Return the [x, y] coordinate for the center point of the cell that contains the specified text.  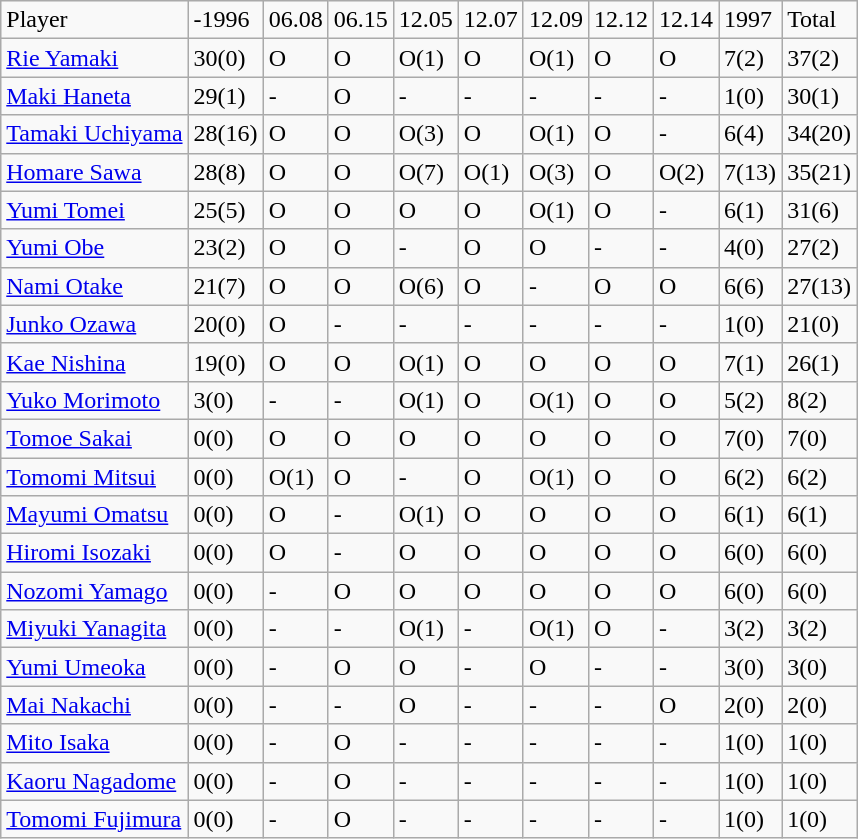
30(1) [820, 96]
Nozomi Yamago [94, 591]
6(6) [750, 286]
Miyuki Yanagita [94, 629]
30(0) [226, 58]
12.05 [426, 20]
31(6) [820, 210]
12.12 [620, 20]
Kae Nishina [94, 362]
Tomomi Fujimura [94, 819]
06.08 [296, 20]
Homare Sawa [94, 172]
Maki Haneta [94, 96]
O(7) [426, 172]
28(16) [226, 134]
7(13) [750, 172]
Yumi Tomei [94, 210]
27(2) [820, 248]
Mai Nakachi [94, 705]
5(2) [750, 400]
-1996 [226, 20]
21(7) [226, 286]
Yumi Umeoka [94, 667]
Yumi Obe [94, 248]
Mito Isaka [94, 743]
Yuko Morimoto [94, 400]
12.09 [556, 20]
06.15 [360, 20]
34(20) [820, 134]
23(2) [226, 248]
19(0) [226, 362]
8(2) [820, 400]
12.07 [490, 20]
7(2) [750, 58]
37(2) [820, 58]
27(13) [820, 286]
Kaoru Nagadome [94, 781]
O(6) [426, 286]
Tomomi Mitsui [94, 477]
25(5) [226, 210]
12.14 [686, 20]
4(0) [750, 248]
26(1) [820, 362]
35(21) [820, 172]
1997 [750, 20]
Junko Ozawa [94, 324]
Hiromi Isozaki [94, 553]
Rie Yamaki [94, 58]
6(4) [750, 134]
21(0) [820, 324]
O(2) [686, 172]
20(0) [226, 324]
28(8) [226, 172]
Tamaki Uchiyama [94, 134]
Total [820, 20]
Tomoe Sakai [94, 438]
Nami Otake [94, 286]
29(1) [226, 96]
Player [94, 20]
7(1) [750, 362]
Mayumi Omatsu [94, 515]
